Return (x, y) of the center of cell containing provided text 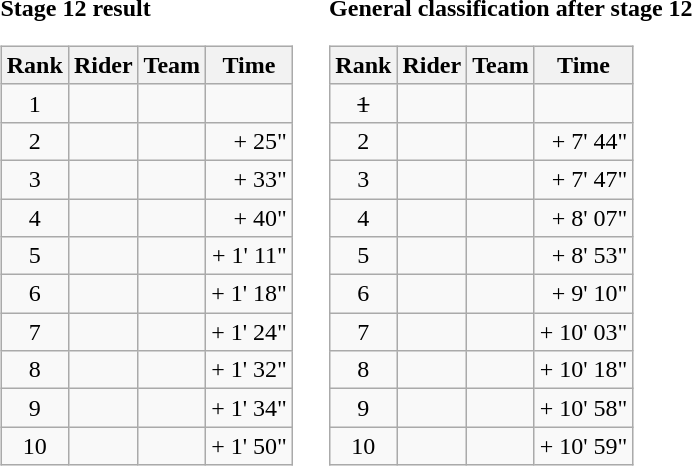
+ 8' 53" (584, 256)
+ 7' 47" (584, 179)
+ 7' 44" (584, 141)
+ 10' 03" (584, 332)
+ 40" (250, 217)
+ 1' 24" (250, 332)
+ 33" (250, 179)
+ 9' 10" (584, 294)
+ 1' 18" (250, 294)
+ 10' 18" (584, 370)
+ 10' 59" (584, 446)
+ 10' 58" (584, 408)
+ 25" (250, 141)
+ 1' 34" (250, 408)
+ 8' 07" (584, 217)
+ 1' 11" (250, 256)
+ 1' 32" (250, 370)
+ 1' 50" (250, 446)
